Locate the cell with the specified text and output its [x, y] center coordinate. 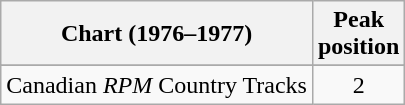
2 [358, 85]
Peakposition [358, 34]
Canadian RPM Country Tracks [157, 85]
Chart (1976–1977) [157, 34]
